Extract the [x, y] coordinate from the center of the cell holding the provided text.  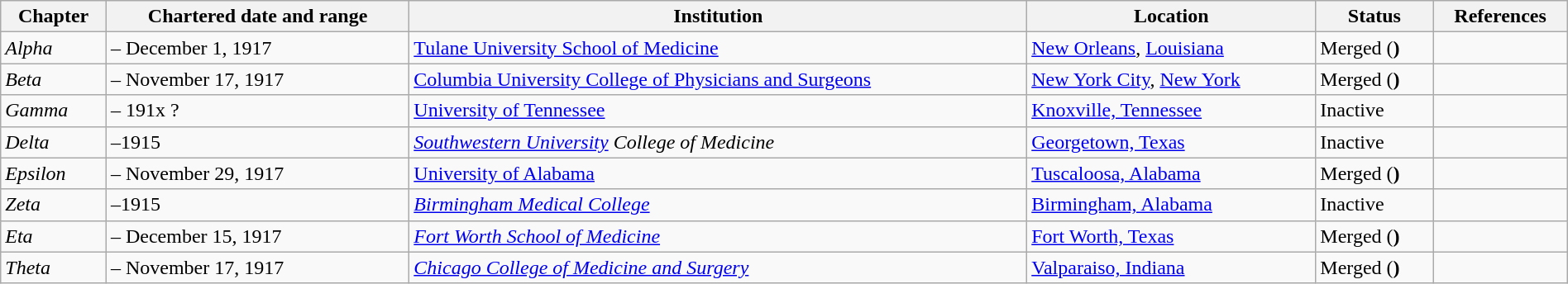
Delta [54, 142]
Columbia University College of Physicians and Surgeons [718, 79]
Beta [54, 79]
Tuscaloosa, Alabama [1171, 173]
New York City, New York [1171, 79]
Chartered date and range [257, 17]
Location [1171, 17]
Knoxville, Tennessee [1171, 111]
Institution [718, 17]
Eta [54, 236]
Chapter [54, 17]
Gamma [54, 111]
– November 29, 1917 [257, 173]
Birmingham Medical College [718, 205]
References [1500, 17]
Zeta [54, 205]
Valparaiso, Indiana [1171, 267]
University of Alabama [718, 173]
University of Tennessee [718, 111]
New Orleans, Louisiana [1171, 48]
Status [1374, 17]
Fort Worth, Texas [1171, 236]
Tulane University School of Medicine [718, 48]
Epsilon [54, 173]
– December 1, 1917 [257, 48]
Fort Worth School of Medicine [718, 236]
Chicago College of Medicine and Surgery [718, 267]
– December 15, 1917 [257, 236]
– 191x ? [257, 111]
Alpha [54, 48]
Georgetown, Texas [1171, 142]
Birmingham, Alabama [1171, 205]
Southwestern University College of Medicine [718, 142]
Theta [54, 267]
